Find where the given text appears and provide that cell's center as [X, Y] coordinate. 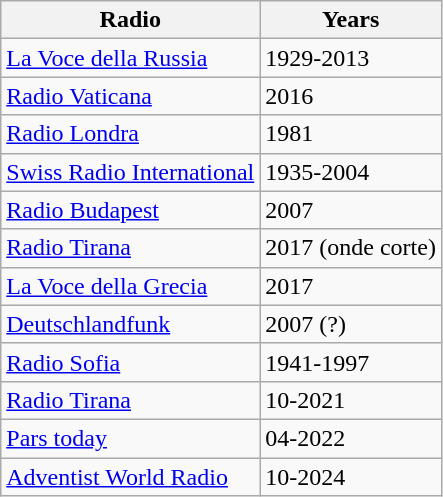
1929-2013 [351, 58]
1935-2004 [351, 172]
Radio [130, 20]
La Voce della Russia [130, 58]
Radio Sofia [130, 362]
Years [351, 20]
Radio Vaticana [130, 96]
Adventist World Radio [130, 477]
Swiss Radio International [130, 172]
2016 [351, 96]
04-2022 [351, 438]
2017 (onde corte) [351, 248]
Radio Budapest [130, 210]
2007 [351, 210]
La Voce della Grecia [130, 286]
2007 (?) [351, 324]
Deutschlandfunk [130, 324]
1941-1997 [351, 362]
10-2024 [351, 477]
Radio Londra [130, 134]
10-2021 [351, 400]
Pars today [130, 438]
1981 [351, 134]
2017 [351, 286]
